Find where the given text appears and provide that cell's center as (x, y) coordinate. 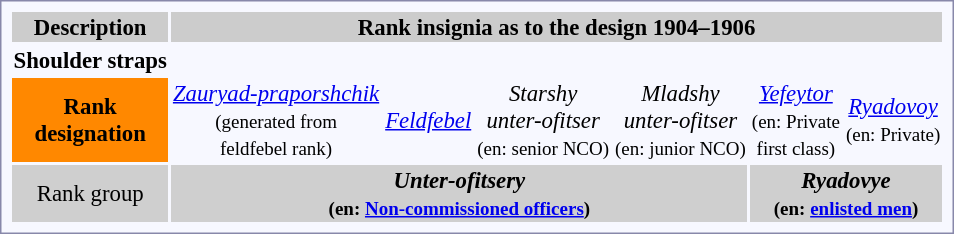
Rankdesignation (90, 120)
Ryadovoy (en: Private) (892, 120)
Shoulder straps (90, 60)
Starshyunter-оfitser (en: senior NCO) (544, 120)
Description (90, 27)
Yefeytor (en: Private first class) (796, 120)
Rank insignia as to the design 1904–1906 (556, 27)
Ryadovye (en: enlisted men) (846, 194)
Zauryad-praporshchik(generated from feldfebel rank) (276, 120)
Unter-ofitsery (en: Non-commissioned officers) (459, 194)
Feldfebel (428, 120)
Rank group (90, 194)
Мladshy unter-оfitser (en: junior NCO) (681, 120)
